Pinpoint the cell where the given text exists, returning its [x, y] midpoint coordinate. 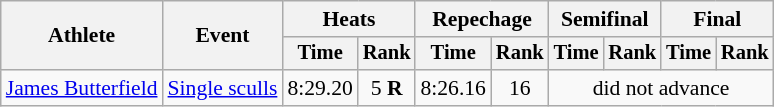
Final [717, 19]
Heats [348, 19]
16 [520, 88]
8:26.16 [452, 88]
8:29.20 [320, 88]
James Butterfield [82, 88]
Semifinal [605, 19]
did not advance [662, 88]
Athlete [82, 36]
Event [223, 36]
Single sculls [223, 88]
Repechage [482, 19]
5 R [387, 88]
